Return the [x, y] coordinate for the center point of the cell that contains the specified text.  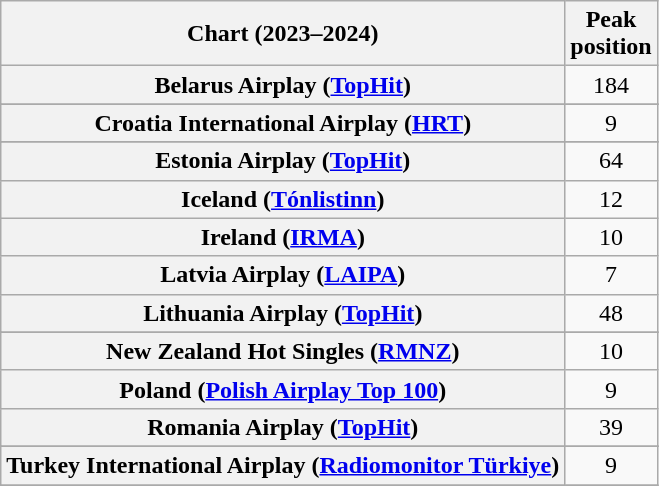
48 [611, 313]
Romania Airplay (TopHit) [283, 427]
Croatia International Airplay (HRT) [283, 123]
Iceland (Tónlistinn) [283, 199]
Peakposition [611, 34]
Belarus Airplay (TopHit) [283, 85]
Poland (Polish Airplay Top 100) [283, 389]
Ireland (IRMA) [283, 237]
64 [611, 161]
12 [611, 199]
184 [611, 85]
New Zealand Hot Singles (RMNZ) [283, 351]
Estonia Airplay (TopHit) [283, 161]
Chart (2023–2024) [283, 34]
Turkey International Airplay (Radiomonitor Türkiye) [283, 465]
Lithuania Airplay (TopHit) [283, 313]
7 [611, 275]
39 [611, 427]
Latvia Airplay (LAIPA) [283, 275]
